Scan for the cell matching the given text and deliver its (X, Y) coordinate at center. 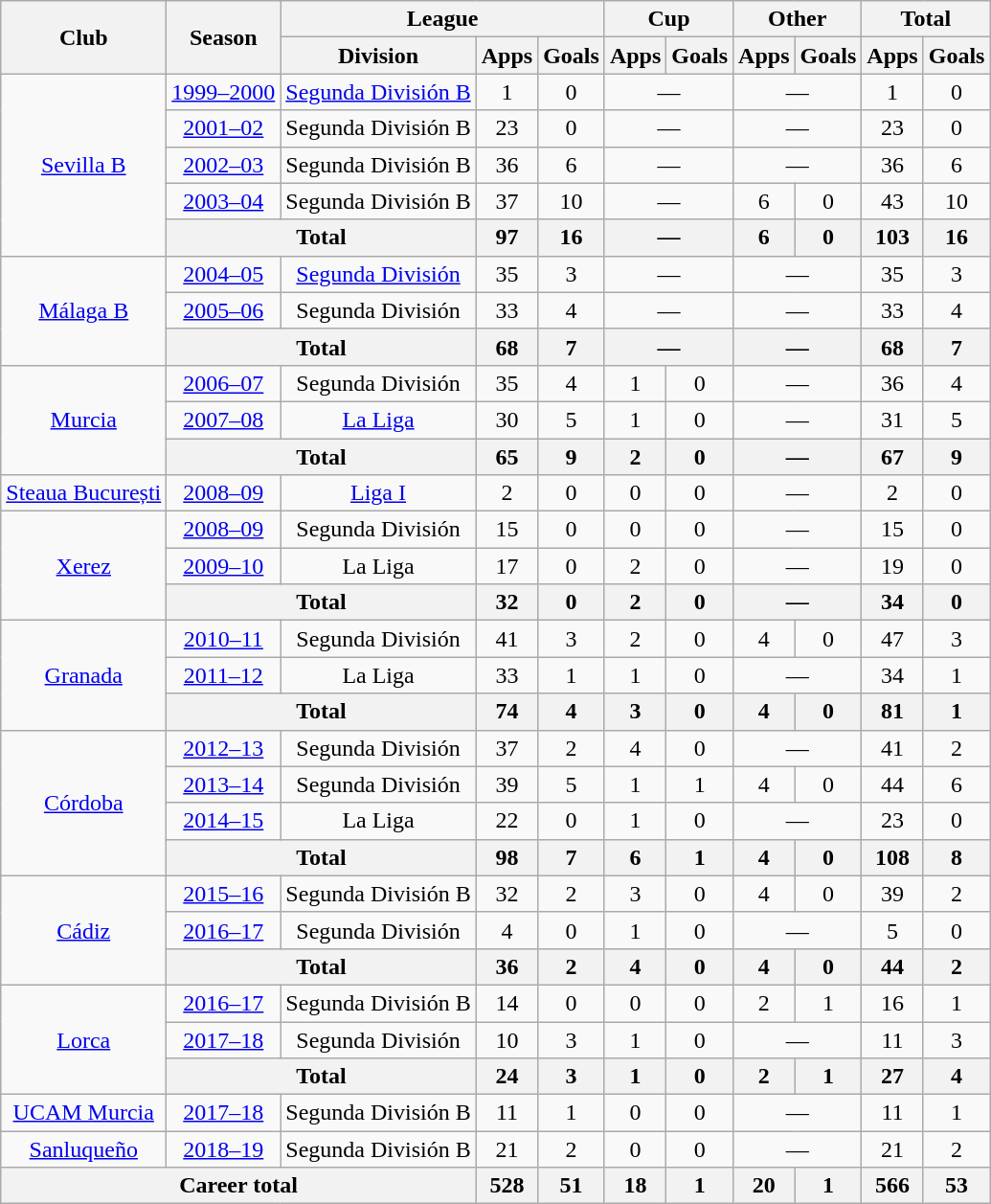
2004–05 (224, 274)
8 (957, 857)
24 (507, 1077)
2003–04 (224, 201)
97 (507, 238)
31 (892, 420)
Murcia (84, 420)
2010–11 (224, 639)
2015–16 (224, 894)
Steaua București (84, 493)
Cup (668, 19)
18 (635, 1186)
22 (507, 821)
81 (892, 712)
Córdoba (84, 803)
98 (507, 857)
UCAM Murcia (84, 1113)
30 (507, 420)
43 (892, 201)
17 (507, 566)
2011–12 (224, 675)
27 (892, 1077)
Málaga B (84, 310)
League (442, 19)
74 (507, 712)
108 (892, 857)
Career total (238, 1186)
2014–15 (224, 821)
Sanluqueño (84, 1149)
Granada (84, 675)
Division (378, 56)
Sevilla B (84, 165)
1999–2000 (224, 92)
47 (892, 639)
2013–14 (224, 784)
65 (507, 457)
2006–07 (224, 383)
2002–03 (224, 165)
14 (507, 1003)
51 (572, 1186)
2009–10 (224, 566)
2005–06 (224, 310)
Liga I (378, 493)
Lorca (84, 1039)
2012–13 (224, 748)
67 (892, 457)
Cádiz (84, 930)
53 (957, 1186)
19 (892, 566)
Xerez (84, 566)
103 (892, 238)
Other (798, 19)
2007–08 (224, 420)
528 (507, 1186)
2001–02 (224, 128)
566 (892, 1186)
Season (224, 37)
2018–19 (224, 1149)
20 (764, 1186)
Club (84, 37)
